Return the (x, y) coordinate for the center point of the cell that contains the specified text.  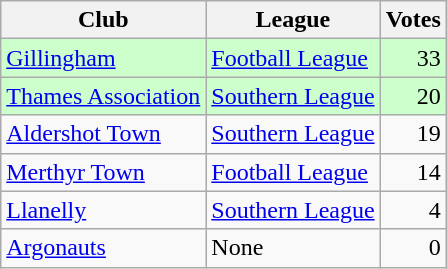
20 (413, 96)
Votes (413, 20)
14 (413, 172)
Club (104, 20)
Argonauts (104, 248)
33 (413, 58)
19 (413, 134)
Thames Association (104, 96)
None (293, 248)
Gillingham (104, 58)
Llanelly (104, 210)
Merthyr Town (104, 172)
Aldershot Town (104, 134)
4 (413, 210)
0 (413, 248)
League (293, 20)
